Return (x, y) of the center of cell containing provided text 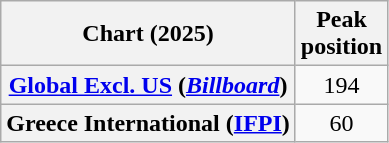
Greece International (IFPI) (148, 123)
Global Excl. US (Billboard) (148, 85)
194 (341, 85)
Peakposition (341, 34)
Chart (2025) (148, 34)
60 (341, 123)
